For the text-containing cell, return its midpoint in [x, y] coordinate format. 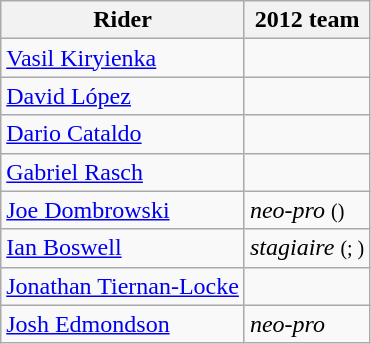
stagiaire (; ) [306, 248]
Gabriel Rasch [123, 172]
David López [123, 96]
neo-pro [306, 324]
Rider [123, 20]
Dario Cataldo [123, 134]
Vasil Kiryienka [123, 58]
Ian Boswell [123, 248]
2012 team [306, 20]
neo-pro () [306, 210]
Joe Dombrowski [123, 210]
Josh Edmondson [123, 324]
Jonathan Tiernan-Locke [123, 286]
